Return [x, y] of the center of cell containing provided text 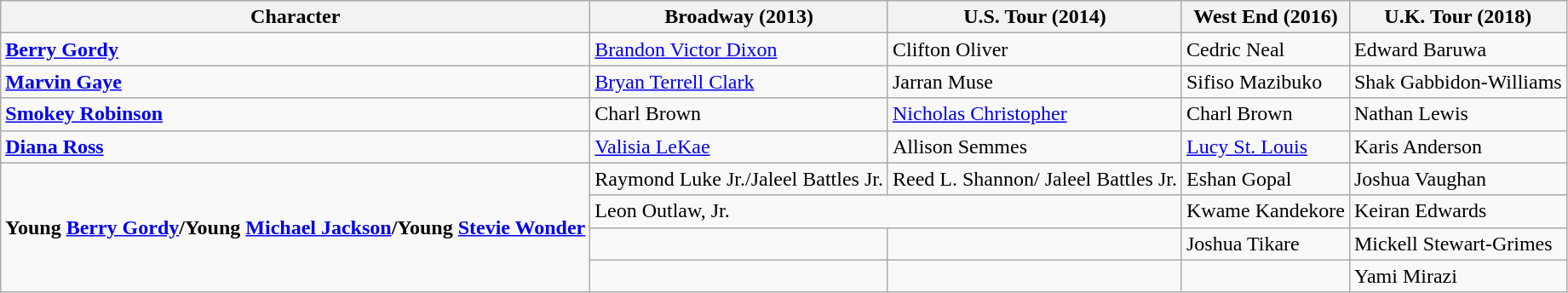
West End (2016) [1266, 17]
U.S. Tour (2014) [1034, 17]
Smokey Robinson [296, 114]
Young Berry Gordy/Young Michael Jackson/Young Stevie Wonder [296, 227]
Broadway (2013) [739, 17]
Marvin Gaye [296, 82]
Nicholas Christopher [1034, 114]
Sifiso Mazibuko [1266, 82]
Reed L. Shannon/ Jaleel Battles Jr. [1034, 179]
Bryan Terrell Clark [739, 82]
Jarran Muse [1034, 82]
Clifton Oliver [1034, 49]
Edward Baruwa [1458, 49]
Cedric Neal [1266, 49]
Berry Gordy [296, 49]
Keiran Edwards [1458, 211]
Brandon Victor Dixon [739, 49]
Allison Semmes [1034, 146]
Mickell Stewart-Grimes [1458, 244]
Valisia LeKae [739, 146]
Karis Anderson [1458, 146]
Character [296, 17]
Nathan Lewis [1458, 114]
Joshua Vaughan [1458, 179]
Diana Ross [296, 146]
Raymond Luke Jr./Jaleel Battles Jr. [739, 179]
Kwame Kandekore [1266, 211]
Leon Outlaw, Jr. [886, 211]
Shak Gabbidon-Williams [1458, 82]
Eshan Gopal [1266, 179]
Joshua Tikare [1266, 244]
Lucy St. Louis [1266, 146]
U.K. Tour (2018) [1458, 17]
Yami Mirazi [1458, 276]
